Find where the given text appears and provide that cell's center as [X, Y] coordinate. 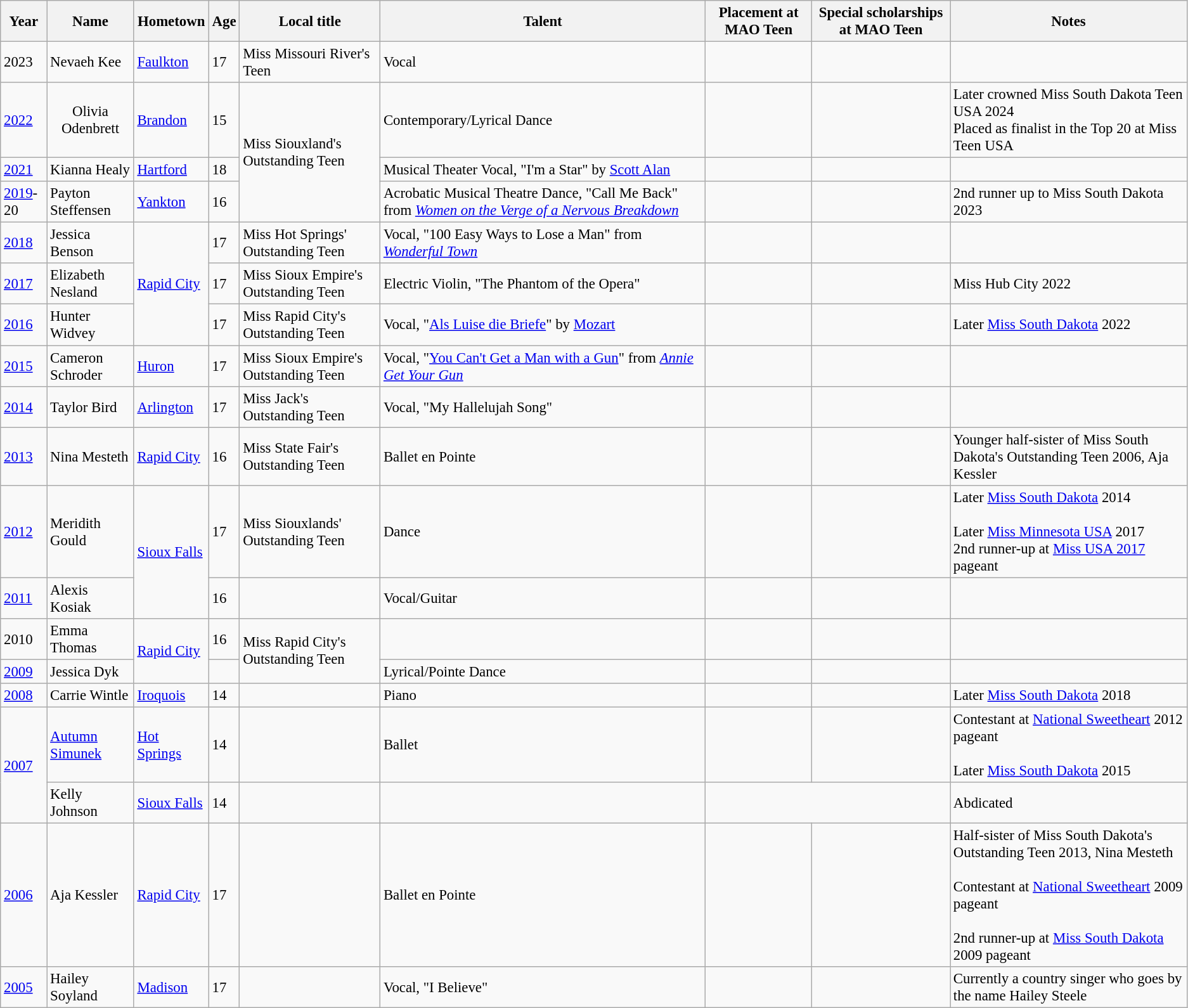
Dance [543, 531]
2009 [24, 671]
Vocal, "Als Luise die Briefe" by Mozart [543, 325]
Emma Thomas [90, 639]
Autumn Simunek [90, 744]
Ballet [543, 744]
2017 [24, 284]
Hailey Soyland [90, 988]
Hometown [171, 22]
Piano [543, 695]
Placement at MAO Teen [759, 22]
Carrie Wintle [90, 695]
Vocal/Guitar [543, 598]
Later Miss South Dakota 2018 [1068, 695]
Special scholarships at MAO Teen [881, 22]
Iroquois [171, 695]
2021 [24, 170]
2012 [24, 531]
Madison [171, 988]
18 [224, 170]
2023 [24, 62]
2010 [24, 639]
Miss Missouri River's Teen [310, 62]
Currently a country singer who goes by the name Hailey Steele [1068, 988]
2005 [24, 988]
Talent [543, 22]
2nd runner up to Miss South Dakota 2023 [1068, 202]
Later crowned Miss South Dakota Teen USA 2024Placed as finalist in the Top 20 at Miss Teen USA [1068, 120]
Later Miss South Dakota 2022 [1068, 325]
Nina Mesteth [90, 456]
2019-20 [24, 202]
Notes [1068, 22]
Taylor Bird [90, 407]
Brandon [171, 120]
Olivia Odenbrett [90, 120]
Miss Siouxland's Outstanding Teen [310, 152]
2018 [24, 243]
2013 [24, 456]
Hunter Widvey [90, 325]
2022 [24, 120]
Yankton [171, 202]
Elizabeth Nesland [90, 284]
Jessica Benson [90, 243]
Electric Violin, "The Phantom of the Opera" [543, 284]
Acrobatic Musical Theatre Dance, "Call Me Back" from Women on the Verge of a Nervous Breakdown [543, 202]
Musical Theater Vocal, "I'm a Star" by Scott Alan [543, 170]
Younger half-sister of Miss South Dakota's Outstanding Teen 2006, Aja Kessler [1068, 456]
Miss Hub City 2022 [1068, 284]
Alexis Kosiak [90, 598]
Miss State Fair's Outstanding Teen [310, 456]
Later Miss South Dakota 2014Later Miss Minnesota USA 20172nd runner-up at Miss USA 2017 pageant [1068, 531]
Cameron Schroder [90, 366]
Name [90, 22]
Vocal, "You Can't Get a Man with a Gun" from Annie Get Your Gun [543, 366]
Meridith Gould [90, 531]
Lyrical/Pointe Dance [543, 671]
Aja Kessler [90, 895]
2007 [24, 765]
Contemporary/Lyrical Dance [543, 120]
Arlington [171, 407]
Vocal [543, 62]
2006 [24, 895]
2015 [24, 366]
Vocal, "My Hallelujah Song" [543, 407]
Nevaeh Kee [90, 62]
Jessica Dyk [90, 671]
15 [224, 120]
Year [24, 22]
Huron [171, 366]
Hot Springs [171, 744]
Abdicated [1068, 803]
2011 [24, 598]
2014 [24, 407]
Payton Steffensen [90, 202]
2008 [24, 695]
Kianna Healy [90, 170]
Kelly Johnson [90, 803]
Miss Jack's Outstanding Teen [310, 407]
Hartford [171, 170]
2016 [24, 325]
Miss Siouxlands' Outstanding Teen [310, 531]
Local title [310, 22]
Vocal, "100 Easy Ways to Lose a Man" from Wonderful Town [543, 243]
Faulkton [171, 62]
Miss Hot Springs' Outstanding Teen [310, 243]
Vocal, "I Believe" [543, 988]
Age [224, 22]
Contestant at National Sweetheart 2012 pageant Later Miss South Dakota 2015 [1068, 744]
